From the cell containing the given text, extract its center point as [X, Y] coordinate. 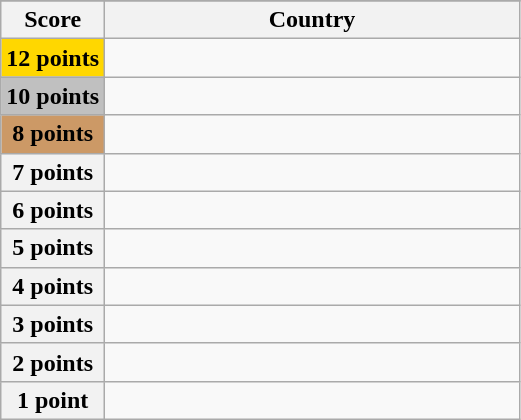
Country [312, 20]
5 points [53, 248]
10 points [53, 96]
7 points [53, 172]
Score [53, 20]
6 points [53, 210]
3 points [53, 324]
1 point [53, 400]
2 points [53, 362]
4 points [53, 286]
8 points [53, 134]
12 points [53, 58]
